Detect which cell encompasses the target text, then output its [x, y] center coordinate. 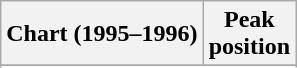
Peakposition [249, 34]
Chart (1995–1996) [102, 34]
